Identify which cell holds the provided text, then report its (x, y) central coordinate. 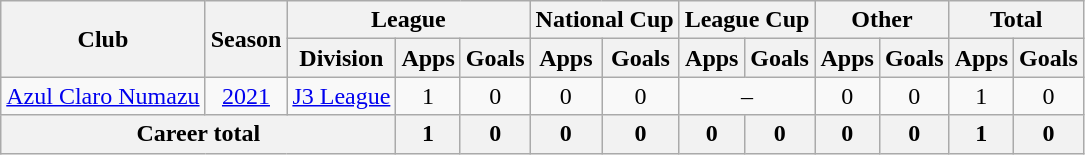
Career total (198, 134)
Total (1016, 20)
League Cup (747, 20)
Club (103, 39)
Azul Claro Numazu (103, 96)
League (408, 20)
Division (342, 58)
Season (246, 39)
Other (882, 20)
2021 (246, 96)
J3 League (342, 96)
National Cup (604, 20)
– (747, 96)
